Extract the [X, Y] coordinate from the center of the cell holding the provided text.  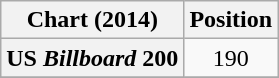
190 [231, 58]
Position [231, 20]
US Billboard 200 [92, 58]
Chart (2014) [92, 20]
